Detect which cell encompasses the target text, then output its [X, Y] center coordinate. 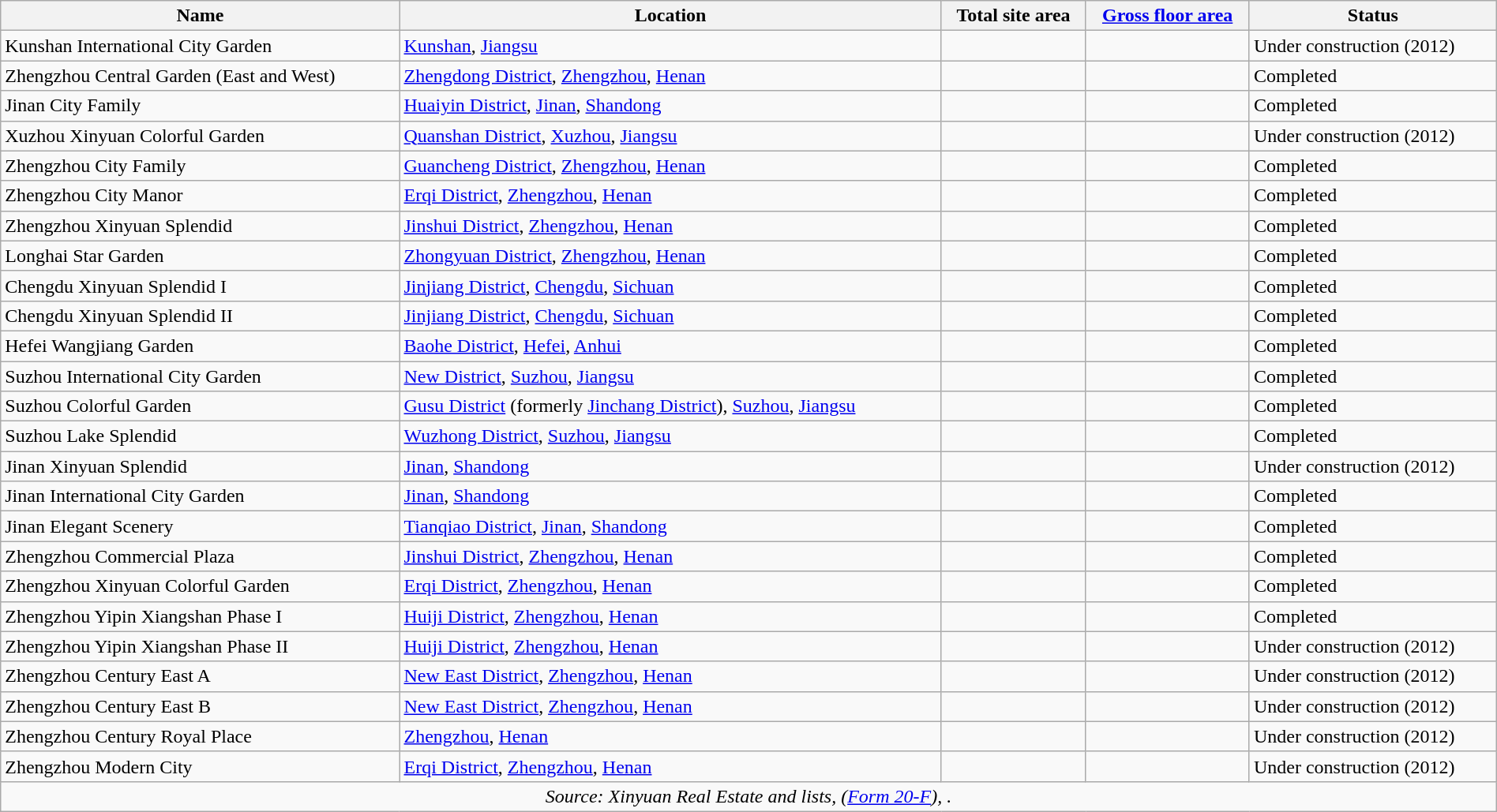
Gusu District (formerly Jinchang District), Suzhou, Jiangsu [670, 406]
Wuzhong District, Suzhou, Jiangsu [670, 436]
Jinan Elegant Scenery [201, 526]
Baohe District, Hefei, Anhui [670, 346]
Zhengzhou Century East B [201, 706]
New District, Suzhou, Jiangsu [670, 376]
Zhengzhou Commercial Plaza [201, 556]
Zhengzhou Yipin Xiangshan Phase I [201, 616]
Xuzhou Xinyuan Colorful Garden [201, 136]
Zhengzhou Modern City [201, 766]
Zhengzhou Century East A [201, 676]
Zhongyuan District, Zhengzhou, Henan [670, 256]
Chengdu Xinyuan Splendid II [201, 316]
Suzhou International City Garden [201, 376]
Total site area [1014, 16]
Jinan International City Garden [201, 496]
Suzhou Lake Splendid [201, 436]
Jinan Xinyuan Splendid [201, 466]
Longhai Star Garden [201, 256]
Zhengzhou Yipin Xiangshan Phase II [201, 646]
Zhengzhou, Henan [670, 736]
Hefei Wangjiang Garden [201, 346]
Quanshan District, Xuzhou, Jiangsu [670, 136]
Tianqiao District, Jinan, Shandong [670, 526]
Location [670, 16]
Zhengzhou City Family [201, 166]
Status [1372, 16]
Suzhou Colorful Garden [201, 406]
Zhengzhou Central Garden (East and West) [201, 76]
Zhengzhou Xinyuan Colorful Garden [201, 586]
Name [201, 16]
Zhengdong District, Zhengzhou, Henan [670, 76]
Guancheng District, Zhengzhou, Henan [670, 166]
Kunshan International City Garden [201, 46]
Chengdu Xinyuan Splendid I [201, 286]
Zhengzhou Xinyuan Splendid [201, 226]
Zhengzhou City Manor [201, 196]
Gross floor area [1168, 16]
Zhengzhou Century Royal Place [201, 736]
Source: Xinyuan Real Estate and lists, (Form 20-F), . [748, 796]
Huaiyin District, Jinan, Shandong [670, 106]
Kunshan, Jiangsu [670, 46]
Jinan City Family [201, 106]
